Detect which cell encompasses the target text, then output its [X, Y] center coordinate. 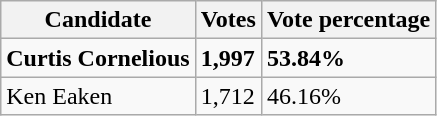
53.84% [348, 58]
Candidate [98, 20]
1,712 [228, 96]
Vote percentage [348, 20]
Curtis Cornelious [98, 58]
Ken Eaken [98, 96]
Votes [228, 20]
46.16% [348, 96]
1,997 [228, 58]
